Detect which cell encompasses the target text, then output its (X, Y) center coordinate. 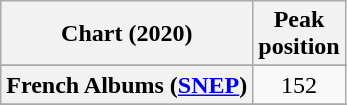
Chart (2020) (127, 34)
French Albums (SNEP) (127, 85)
Peakposition (299, 34)
152 (299, 85)
